Capture the cell that displays the provided text and extract its [X, Y] central coordinate. 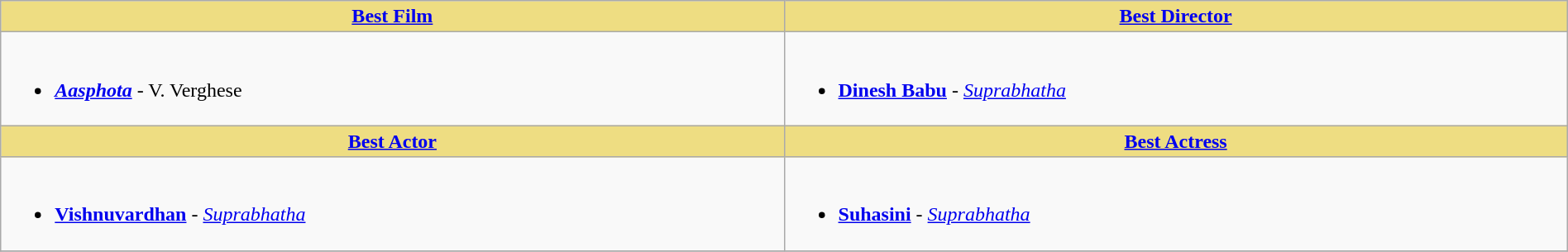
Dinesh Babu - Suprabhatha [1176, 79]
Best Film [392, 17]
Best Actor [392, 141]
Best Actress [1176, 141]
Aasphota - V. Verghese [392, 79]
Suhasini - Suprabhatha [1176, 203]
Vishnuvardhan - Suprabhatha [392, 203]
Best Director [1176, 17]
